Pinpoint the cell where the given text exists, returning its (X, Y) midpoint coordinate. 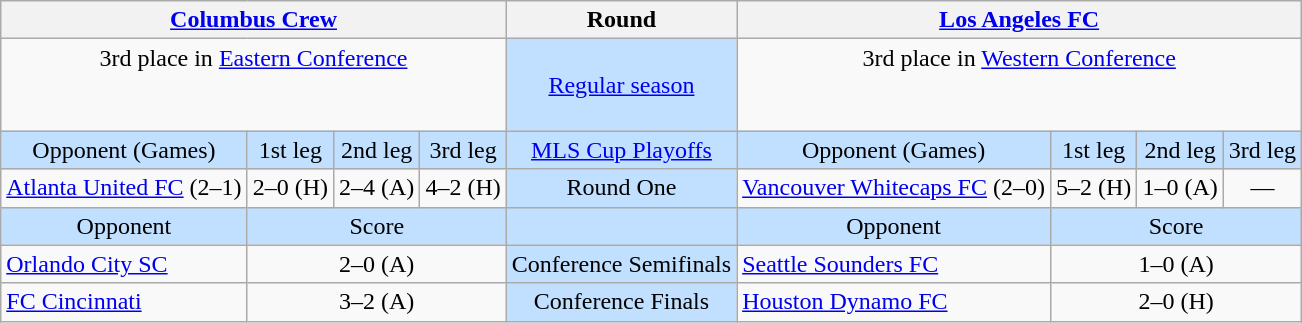
2–0 (A) (376, 264)
Round (621, 20)
Conference Finals (621, 302)
Seattle Sounders FC (894, 264)
2–4 (A) (377, 188)
3rd place in Eastern Conference (254, 85)
Vancouver Whitecaps FC (2–0) (894, 188)
3–2 (A) (376, 302)
Atlanta United FC (2–1) (124, 188)
Columbus Crew (254, 20)
3rd place in Western Conference (1020, 85)
FC Cincinnati (124, 302)
Orlando City SC (124, 264)
Houston Dynamo FC (894, 302)
5–2 (H) (1093, 188)
Conference Semifinals (621, 264)
4–2 (H) (463, 188)
Los Angeles FC (1020, 20)
MLS Cup Playoffs (621, 150)
— (1262, 188)
Regular season (621, 85)
Round One (621, 188)
